Provide the [x, y] coordinate of the cell's center where the given text is located.  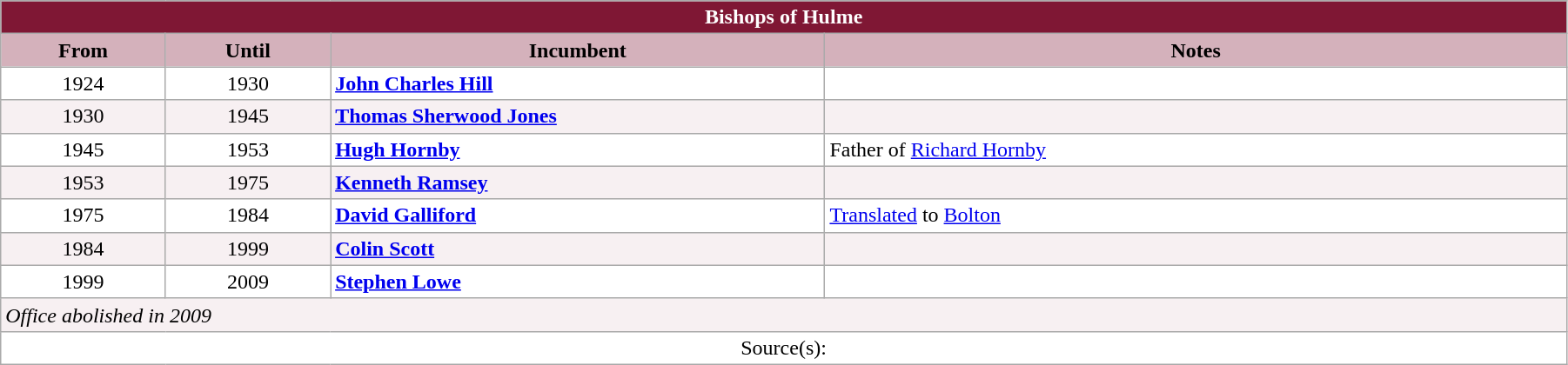
Hugh Hornby [578, 149]
Translated to Bolton [1196, 216]
Office abolished in 2009 [784, 315]
1924 [84, 83]
Thomas Sherwood Jones [578, 116]
Kenneth Ramsey [578, 182]
Source(s): [784, 348]
John Charles Hill [578, 83]
Until [247, 50]
Stephen Lowe [578, 282]
Bishops of Hulme [784, 17]
Notes [1196, 50]
Father of Richard Hornby [1196, 149]
David Galliford [578, 216]
Colin Scott [578, 249]
From [84, 50]
Incumbent [578, 50]
2009 [247, 282]
